For the text-containing cell, return its midpoint in (X, Y) coordinate format. 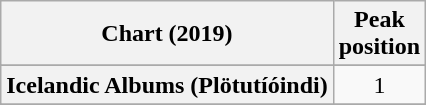
Icelandic Albums (Plötutíóindi) (167, 85)
1 (379, 85)
Peakposition (379, 34)
Chart (2019) (167, 34)
